Locate the cell with the specified text and output its [x, y] center coordinate. 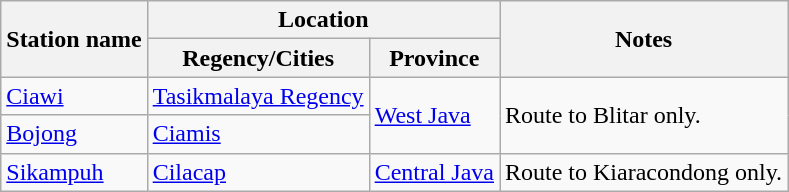
Tasikmalaya Regency [258, 96]
Station name [74, 39]
Ciawi [74, 96]
Sikampuh [74, 172]
Cilacap [258, 172]
Location [323, 20]
Bojong [74, 134]
Central Java [434, 172]
Ciamis [258, 134]
Route to Kiaracondong only. [644, 172]
West Java [434, 115]
Route to Blitar only. [644, 115]
Notes [644, 39]
Regency/Cities [258, 58]
Province [434, 58]
